Return (X, Y) of the center of cell containing provided text 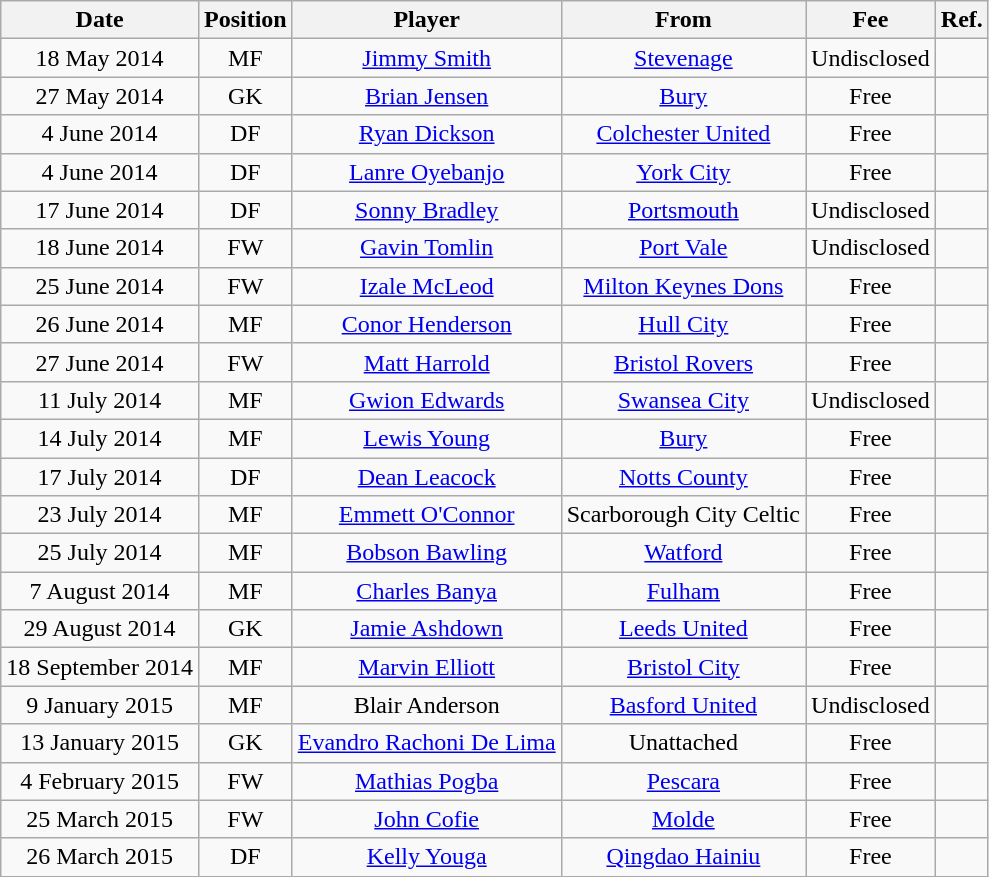
Bobson Bawling (426, 553)
Kelly Youga (426, 857)
Watford (683, 553)
Colchester United (683, 134)
Izale McLeod (426, 286)
26 June 2014 (100, 324)
Fulham (683, 591)
Gavin Tomlin (426, 248)
Fee (871, 20)
Jamie Ashdown (426, 629)
17 July 2014 (100, 477)
Blair Anderson (426, 705)
13 January 2015 (100, 743)
18 June 2014 (100, 248)
Conor Henderson (426, 324)
11 July 2014 (100, 400)
Position (245, 20)
From (683, 20)
29 August 2014 (100, 629)
14 July 2014 (100, 438)
Date (100, 20)
4 February 2015 (100, 781)
Emmett O'Connor (426, 515)
Portsmouth (683, 210)
Pescara (683, 781)
Gwion Edwards (426, 400)
Sonny Bradley (426, 210)
Molde (683, 819)
Dean Leacock (426, 477)
Lanre Oyebanjo (426, 172)
Basford United (683, 705)
Brian Jensen (426, 96)
Evandro Rachoni De Lima (426, 743)
9 January 2015 (100, 705)
25 March 2015 (100, 819)
Charles Banya (426, 591)
25 July 2014 (100, 553)
Hull City (683, 324)
Matt Harrold (426, 362)
Swansea City (683, 400)
York City (683, 172)
Leeds United (683, 629)
Milton Keynes Dons (683, 286)
Ref. (962, 20)
18 May 2014 (100, 58)
Notts County (683, 477)
Jimmy Smith (426, 58)
Qingdao Hainiu (683, 857)
John Cofie (426, 819)
Mathias Pogba (426, 781)
Unattached (683, 743)
Lewis Young (426, 438)
7 August 2014 (100, 591)
Marvin Elliott (426, 667)
Ryan Dickson (426, 134)
17 June 2014 (100, 210)
25 June 2014 (100, 286)
27 June 2014 (100, 362)
Bristol City (683, 667)
Port Vale (683, 248)
Bristol Rovers (683, 362)
Scarborough City Celtic (683, 515)
Stevenage (683, 58)
18 September 2014 (100, 667)
27 May 2014 (100, 96)
23 July 2014 (100, 515)
26 March 2015 (100, 857)
Player (426, 20)
